Locate the cell with the specified text and output its (x, y) center coordinate. 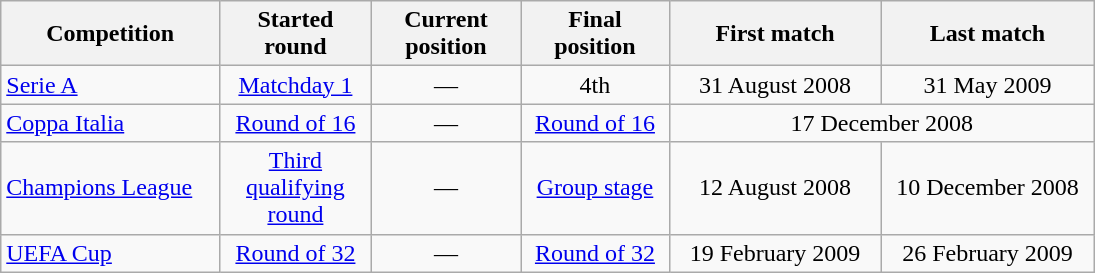
10 December 2008 (988, 188)
Champions League (110, 188)
12 August 2008 (774, 188)
First match (774, 34)
19 February 2009 (774, 253)
Last match (988, 34)
Group stage (596, 188)
Final position (596, 34)
26 February 2009 (988, 253)
31 May 2009 (988, 85)
Started round (295, 34)
Competition (110, 34)
Third qualifying round (295, 188)
Serie A (110, 85)
UEFA Cup (110, 253)
Coppa Italia (110, 123)
17 December 2008 (882, 123)
Current position (446, 34)
Matchday 1 (295, 85)
31 August 2008 (774, 85)
4th (596, 85)
